Search for the cell housing the specified text and yield its [X, Y] center coordinate. 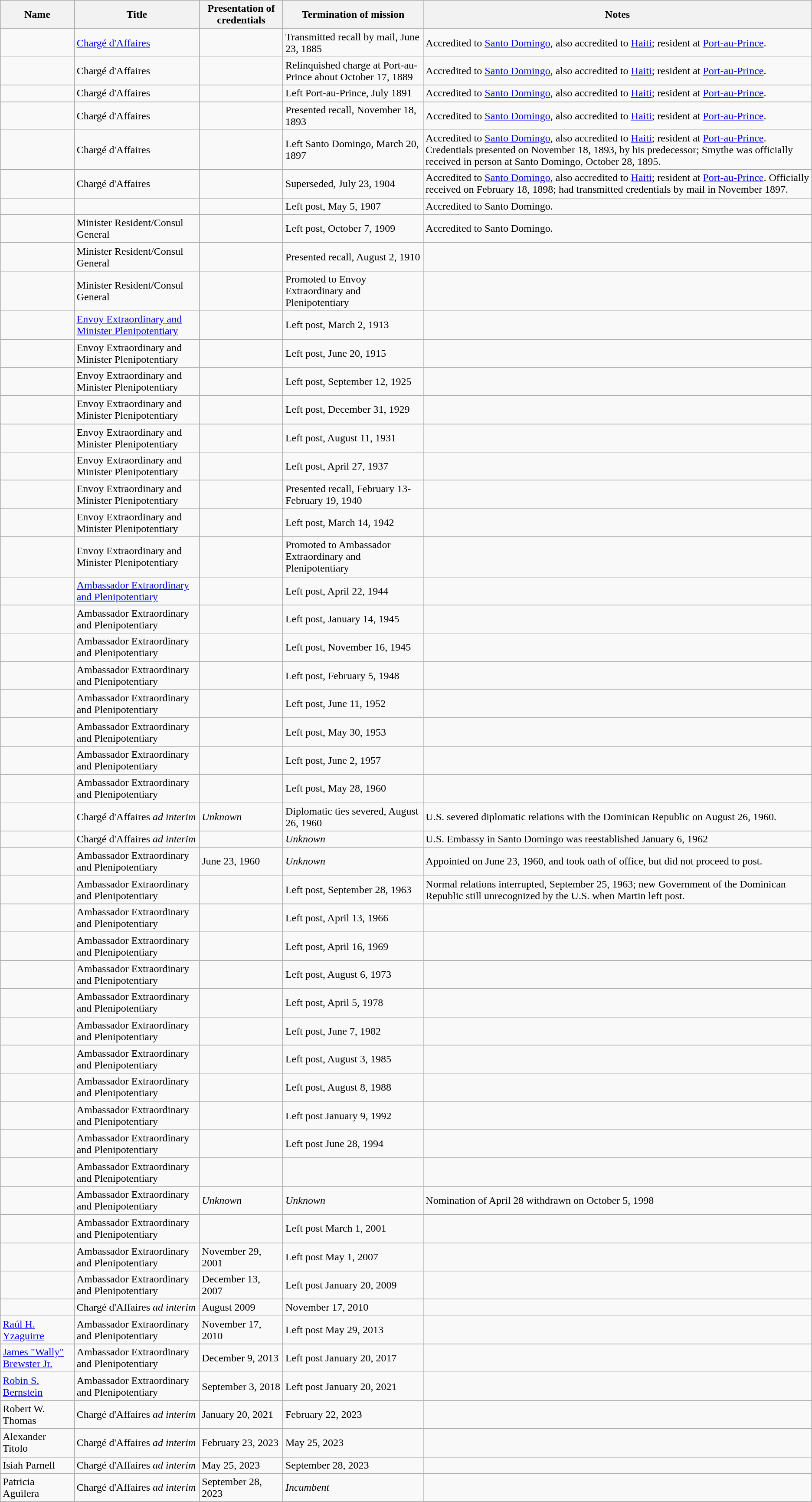
Transmitted recall by mail, June 23, 1885 [353, 43]
Left post January 20, 2017 [353, 1358]
December 9, 2013 [241, 1358]
Left post May 29, 2013 [353, 1330]
Left post, September 28, 1963 [353, 890]
Left post, August 11, 1931 [353, 438]
Left post, June 2, 1957 [353, 760]
Relinquished charge at Port-au-Prince about October 17, 1889 [353, 71]
Left post, February 5, 1948 [353, 675]
Notes [618, 15]
Alexander Titolo [37, 1443]
Presented recall, August 2, 1910 [353, 257]
Left post March 1, 2001 [353, 1228]
Appointed on June 23, 1960, and took oath of office, but did not proceed to post. [618, 862]
Termination of mission [353, 15]
November 29, 2001 [241, 1257]
Robin S. Bernstein [37, 1386]
Left post, May 28, 1960 [353, 788]
Left post, June 20, 1915 [353, 353]
Left post, November 16, 1945 [353, 647]
Left post, May 5, 1907 [353, 206]
Left post, March 2, 1913 [353, 325]
Left Port-au-Prince, July 1891 [353, 93]
June 23, 1960 [241, 862]
Left post, April 22, 1944 [353, 591]
August 2009 [241, 1308]
Left post, April 16, 1969 [353, 946]
U.S. severed diplomatic relations with the Dominican Republic on August 26, 1960. [618, 817]
Left post, June 11, 1952 [353, 704]
February 22, 2023 [353, 1415]
Left post, August 3, 1985 [353, 1059]
Normal relations interrupted, September 25, 1963; new Government of the Dominican Republic still unrecognized by the U.S. when Martin left post. [618, 890]
Left post, August 6, 1973 [353, 975]
Incumbent [353, 1488]
Name [37, 15]
Left post, October 7, 1909 [353, 228]
Left Santo Domingo, March 20, 1897 [353, 150]
Left post, August 8, 1988 [353, 1088]
Left post May 1, 2007 [353, 1257]
December 13, 2007 [241, 1285]
September 3, 2018 [241, 1386]
Left post January 20, 2021 [353, 1386]
James "Wally" Brewster Jr. [37, 1358]
February 23, 2023 [241, 1443]
Presented recall, February 13-February 19, 1940 [353, 495]
January 20, 2021 [241, 1415]
Nomination of April 28 withdrawn on October 5, 1998 [618, 1200]
Left post, March 14, 1942 [353, 523]
Left post January 9, 1992 [353, 1115]
Left post, December 31, 1929 [353, 410]
Left post, April 27, 1937 [353, 466]
Patricia Aguilera [37, 1488]
Isiah Parnell [37, 1465]
Left post January 20, 2009 [353, 1285]
Promoted to Ambassador Extraordinary and Plenipotentiary [353, 557]
Raúl H. Yzaguirre [37, 1330]
Title [137, 15]
Superseded, July 23, 1904 [353, 184]
Presentation of credentials [241, 15]
Left post, April 5, 1978 [353, 1002]
Robert W. Thomas [37, 1415]
Promoted to Envoy Extraordinary and Plenipotentiary [353, 291]
Left post, January 14, 1945 [353, 619]
Left post, September 12, 1925 [353, 382]
Presented recall, November 18, 1893 [353, 115]
Left post, June 7, 1982 [353, 1031]
Left post, April 13, 1966 [353, 918]
Left post, May 30, 1953 [353, 732]
U.S. Embassy in Santo Domingo was reestablished January 6, 1962 [618, 839]
Diplomatic ties severed, August 26, 1960 [353, 817]
Left post June 28, 1994 [353, 1144]
